Output the [X, Y] coordinate of the center of the cell containing the given text.  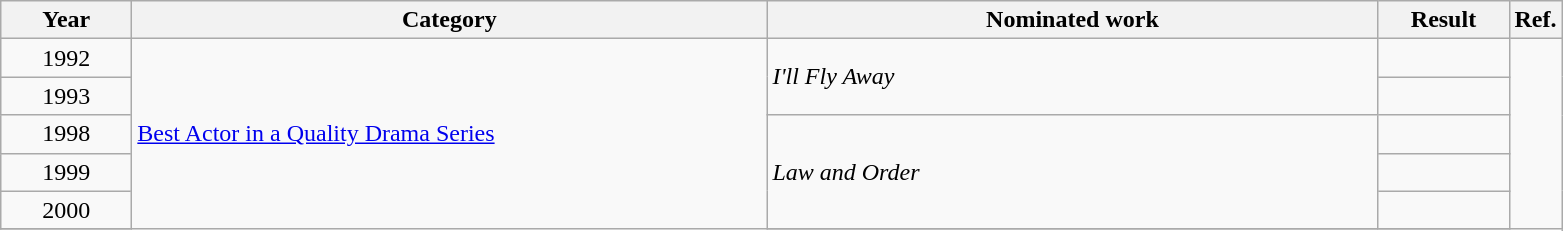
1998 [66, 134]
1999 [66, 172]
2000 [66, 210]
Result [1444, 20]
I'll Fly Away [1072, 77]
Year [66, 20]
Ref. [1536, 20]
Law and Order [1072, 172]
1993 [66, 96]
Nominated work [1072, 20]
Category [450, 20]
1992 [66, 58]
Best Actor in a Quality Drama Series [450, 134]
